Pinpoint the cell where the given text exists, returning its (x, y) midpoint coordinate. 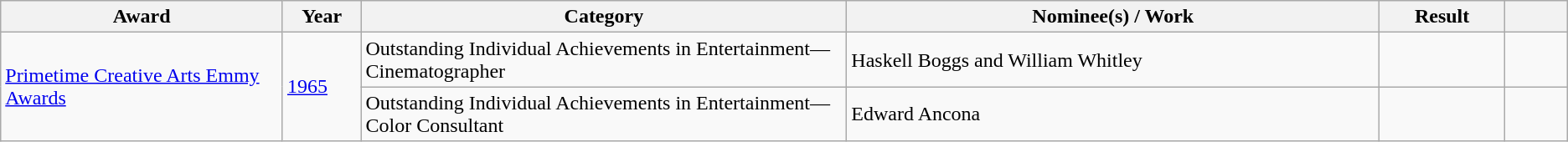
Result (1442, 17)
Category (604, 17)
Outstanding Individual Achievements in Entertainment—Color Consultant (604, 114)
Edward Ancona (1113, 114)
Haskell Boggs and William Whitley (1113, 60)
1965 (322, 87)
Outstanding Individual Achievements in Entertainment—Cinematographer (604, 60)
Primetime Creative Arts Emmy Awards (142, 87)
Year (322, 17)
Award (142, 17)
Nominee(s) / Work (1113, 17)
